Determine the [x, y] coordinate at the center of the cell enclosing the given text.  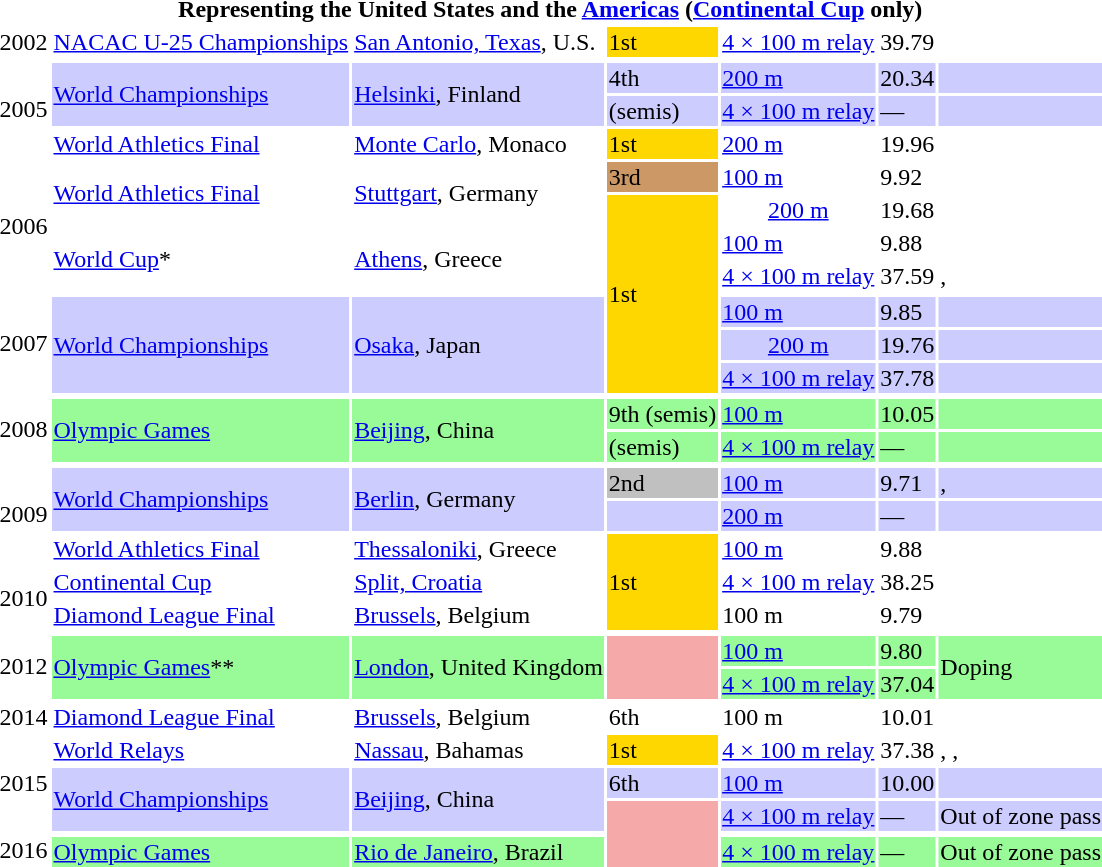
19.96 [908, 144]
37.38 [908, 750]
Olympic Games** [201, 668]
Split, Croatia [479, 582]
37.04 [908, 684]
19.68 [908, 210]
San Antonio, Texas, U.S. [479, 42]
9.80 [908, 651]
NACAC U-25 Championships [201, 42]
10.05 [908, 414]
9th (semis) [662, 414]
20.34 [908, 78]
37.59 [908, 276]
Thessaloniki, Greece [479, 549]
World Relays [201, 750]
9.79 [908, 615]
19.76 [908, 345]
Monte Carlo, Monaco [479, 144]
9.71 [908, 483]
3rd [662, 177]
Athens, Greece [479, 260]
Osaka, Japan [479, 345]
4th [662, 78]
38.25 [908, 582]
Rio de Janeiro, Brazil [479, 852]
Nassau, Bahamas [479, 750]
Stuttgart, Germany [479, 194]
London, United Kingdom [479, 668]
World Cup* [201, 260]
2nd [662, 483]
39.79 [908, 42]
10.01 [908, 717]
9.85 [908, 312]
Helsinki, Finland [479, 94]
Berlin, Germany [479, 500]
37.78 [908, 378]
10.00 [908, 783]
9.92 [908, 177]
Continental Cup [201, 582]
